Provide the (x, y) coordinate of the cell's center where the given text is located.  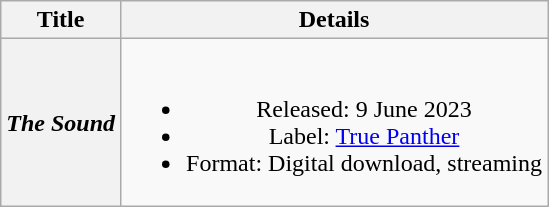
Details (334, 20)
Released: 9 June 2023Label: True PantherFormat: Digital download, streaming (334, 122)
The Sound (61, 122)
Title (61, 20)
